Determine the [X, Y] coordinate at the center of the cell enclosing the given text.  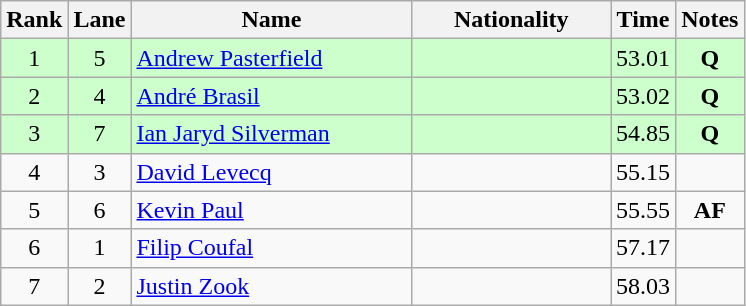
Justin Zook [272, 286]
54.85 [644, 134]
55.55 [644, 210]
57.17 [644, 248]
53.02 [644, 96]
55.15 [644, 172]
Kevin Paul [272, 210]
53.01 [644, 58]
Time [644, 20]
Ian Jaryd Silverman [272, 134]
Lane [100, 20]
Andrew Pasterfield [272, 58]
58.03 [644, 286]
David Levecq [272, 172]
AF [710, 210]
Rank [34, 20]
Name [272, 20]
Nationality [512, 20]
Filip Coufal [272, 248]
Notes [710, 20]
André Brasil [272, 96]
